For the text-containing cell, return its midpoint in [X, Y] coordinate format. 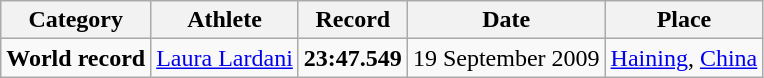
Date [506, 20]
19 September 2009 [506, 58]
Record [352, 20]
Category [76, 20]
World record [76, 58]
Haining, China [684, 58]
Place [684, 20]
Athlete [225, 20]
Laura Lardani [225, 58]
23:47.549 [352, 58]
